Scan for the cell matching the given text and deliver its [x, y] coordinate at center. 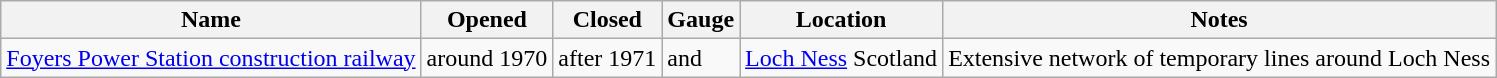
Location [842, 20]
Opened [487, 20]
Closed [608, 20]
Notes [1220, 20]
around 1970 [487, 58]
Name [211, 20]
Extensive network of temporary lines around Loch Ness [1220, 58]
Loch Ness Scotland [842, 58]
after 1971 [608, 58]
and [701, 58]
Gauge [701, 20]
Foyers Power Station construction railway [211, 58]
